Provide the [x, y] coordinate of the cell's center where the given text is located.  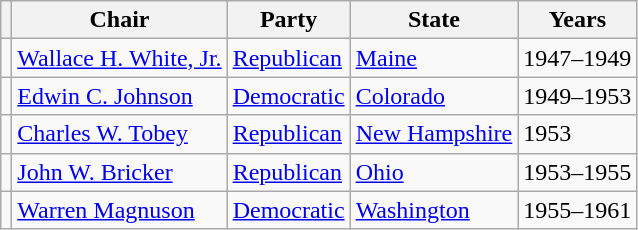
Warren Magnuson [120, 210]
Colorado [434, 96]
State [434, 20]
New Hampshire [434, 134]
John W. Bricker [120, 172]
Maine [434, 58]
Wallace H. White, Jr. [120, 58]
Washington [434, 210]
Ohio [434, 172]
1947–1949 [578, 58]
Charles W. Tobey [120, 134]
Years [578, 20]
Edwin C. Johnson [120, 96]
1949–1953 [578, 96]
1955–1961 [578, 210]
Party [288, 20]
1953–1955 [578, 172]
Chair [120, 20]
1953 [578, 134]
